Return [X, Y] of the center of cell containing provided text 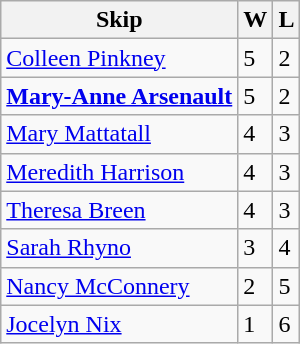
Mary-Anne Arsenault [120, 96]
Nancy McConnery [120, 286]
Sarah Rhyno [120, 248]
L [286, 20]
Theresa Breen [120, 210]
Jocelyn Nix [120, 324]
Mary Mattatall [120, 134]
Colleen Pinkney [120, 58]
6 [286, 324]
Skip [120, 20]
1 [256, 324]
W [256, 20]
Meredith Harrison [120, 172]
